For the text-containing cell, return its midpoint in [X, Y] coordinate format. 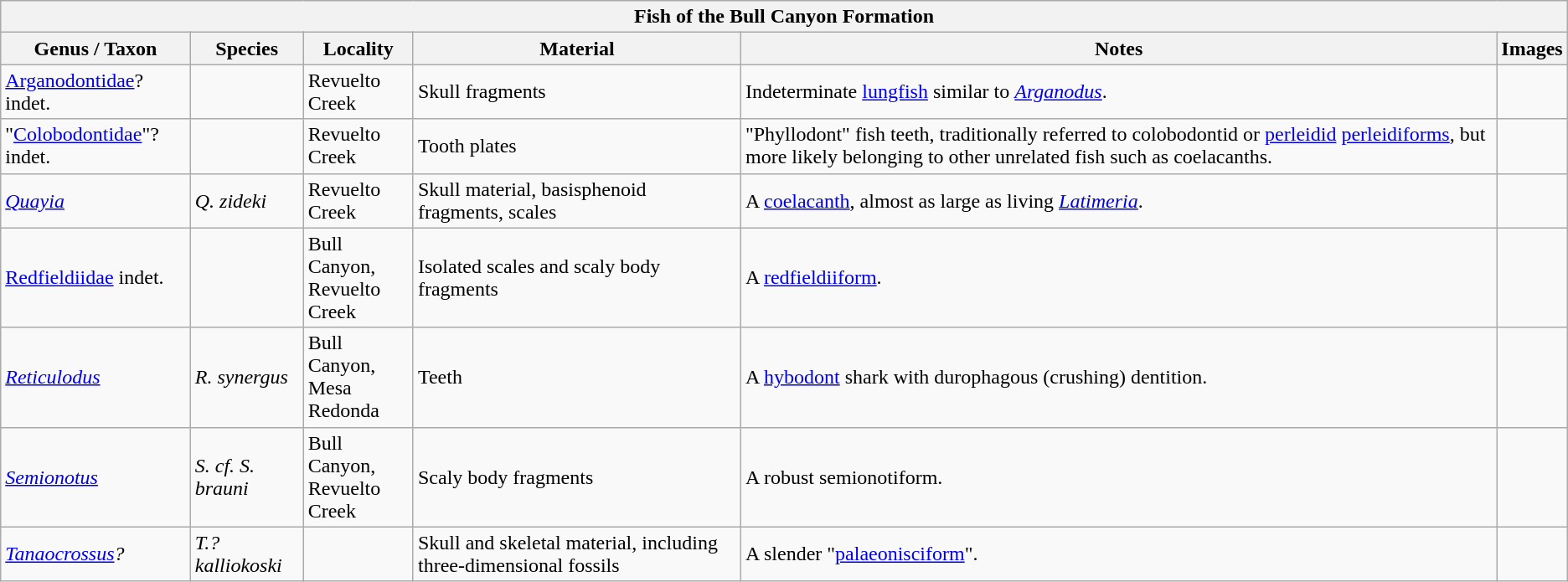
R. synergus [246, 377]
"Colobodontidae"? indet. [95, 146]
Skull and skeletal material, including three-dimensional fossils [576, 554]
Indeterminate lungfish similar to Arganodus. [1118, 92]
Images [1532, 49]
S. cf. S. brauni [246, 477]
A coelacanth, almost as large as living Latimeria. [1118, 201]
Reticulodus [95, 377]
Notes [1118, 49]
Genus / Taxon [95, 49]
A hybodont shark with durophagous (crushing) dentition. [1118, 377]
Quayia [95, 201]
Isolated scales and scaly body fragments [576, 278]
Skull fragments [576, 92]
Scaly body fragments [576, 477]
A redfieldiiform. [1118, 278]
Redfieldiidae indet. [95, 278]
Species [246, 49]
Skull material, basisphenoid fragments, scales [576, 201]
Semionotus [95, 477]
Teeth [576, 377]
Tanaocrossus? [95, 554]
Locality [358, 49]
Fish of the Bull Canyon Formation [784, 17]
A slender "palaeonisciform". [1118, 554]
Material [576, 49]
Bull Canyon,Mesa Redonda [358, 377]
Q. zideki [246, 201]
Tooth plates [576, 146]
A robust semionotiform. [1118, 477]
T.? kalliokoski [246, 554]
Arganodontidae? indet. [95, 92]
